Capture the cell that displays the provided text and extract its (X, Y) central coordinate. 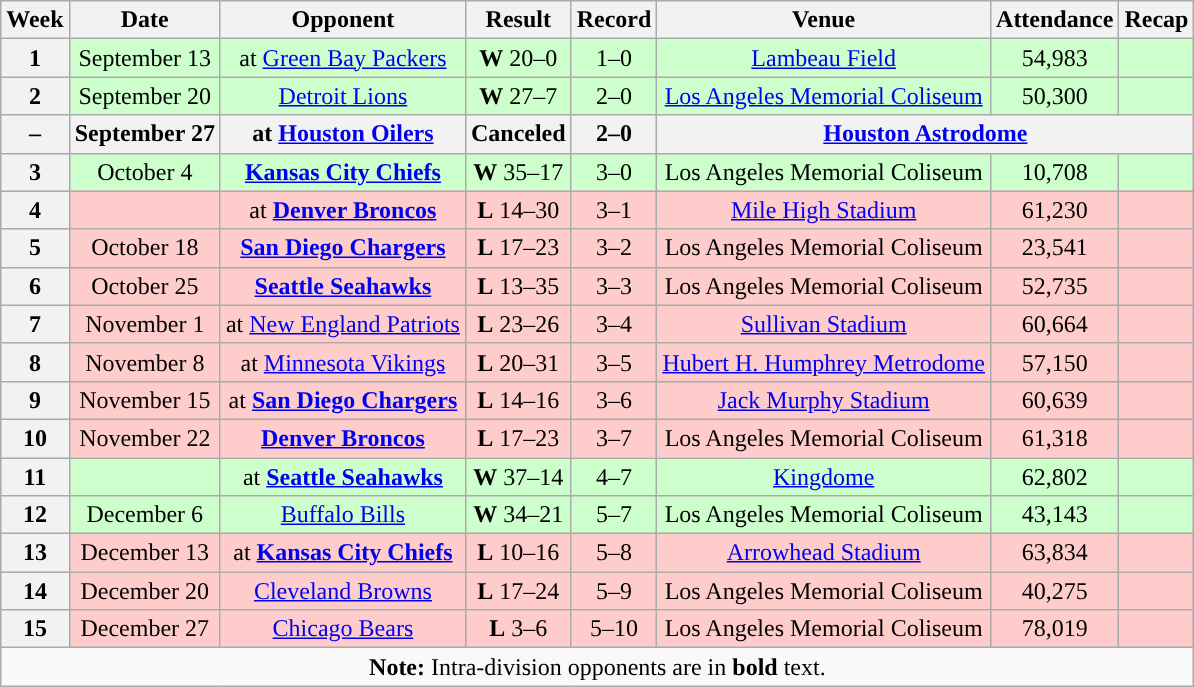
3–0 (614, 172)
September 20 (144, 96)
October 18 (144, 248)
November 1 (144, 324)
54,983 (1055, 58)
5 (35, 248)
W 20–0 (518, 58)
Buffalo Bills (342, 515)
3 (35, 172)
Detroit Lions (342, 96)
L 10–16 (518, 553)
8 (35, 362)
– (35, 134)
at Denver Broncos (342, 210)
5–8 (614, 553)
14 (35, 591)
September 13 (144, 58)
at Kansas City Chiefs (342, 553)
3–5 (614, 362)
L 23–26 (518, 324)
Recap (1156, 20)
at Minnesota Vikings (342, 362)
3–2 (614, 248)
4–7 (614, 477)
2 (35, 96)
December 27 (144, 629)
1–0 (614, 58)
9 (35, 400)
L 20–31 (518, 362)
1 (35, 58)
W 35–17 (518, 172)
Lambeau Field (824, 58)
3–4 (614, 324)
Arrowhead Stadium (824, 553)
at Seattle Seahawks (342, 477)
November 15 (144, 400)
December 6 (144, 515)
60,664 (1055, 324)
L 14–30 (518, 210)
3–1 (614, 210)
62,802 (1055, 477)
7 (35, 324)
5–10 (614, 629)
57,150 (1055, 362)
Mile High Stadium (824, 210)
November 8 (144, 362)
61,318 (1055, 438)
W 37–14 (518, 477)
Hubert H. Humphrey Metrodome (824, 362)
52,735 (1055, 286)
November 22 (144, 438)
Chicago Bears (342, 629)
3–6 (614, 400)
October 25 (144, 286)
10,708 (1055, 172)
63,834 (1055, 553)
3–3 (614, 286)
December 20 (144, 591)
at Houston Oilers (342, 134)
Kansas City Chiefs (342, 172)
at San Diego Chargers (342, 400)
September 27 (144, 134)
Denver Broncos (342, 438)
L 3–6 (518, 629)
W 27–7 (518, 96)
12 (35, 515)
6 (35, 286)
78,019 (1055, 629)
10 (35, 438)
43,143 (1055, 515)
5–9 (614, 591)
Canceled (518, 134)
October 4 (144, 172)
40,275 (1055, 591)
5–7 (614, 515)
Seattle Seahawks (342, 286)
Kingdome (824, 477)
50,300 (1055, 96)
Attendance (1055, 20)
15 (35, 629)
13 (35, 553)
L 14–16 (518, 400)
W 34–21 (518, 515)
Result (518, 20)
San Diego Chargers (342, 248)
Note: Intra-division opponents are in bold text. (598, 667)
Houston Astrodome (926, 134)
Week (35, 20)
60,639 (1055, 400)
December 13 (144, 553)
61,230 (1055, 210)
at New England Patriots (342, 324)
Date (144, 20)
Cleveland Browns (342, 591)
L 17–24 (518, 591)
23,541 (1055, 248)
Record (614, 20)
at Green Bay Packers (342, 58)
Opponent (342, 20)
Venue (824, 20)
11 (35, 477)
Jack Murphy Stadium (824, 400)
L 13–35 (518, 286)
Sullivan Stadium (824, 324)
3–7 (614, 438)
4 (35, 210)
